Determine the [X, Y] coordinate at the center of the cell enclosing the given text.  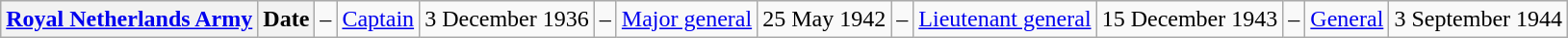
25 May 1942 [824, 19]
General [1348, 19]
Date [287, 19]
Royal Netherlands Army [129, 19]
Captain [378, 19]
3 December 1936 [507, 19]
Lieutenant general [1005, 19]
Major general [686, 19]
15 December 1943 [1190, 19]
3 September 1944 [1478, 19]
